Locate the cell with the specified text and output its (X, Y) center coordinate. 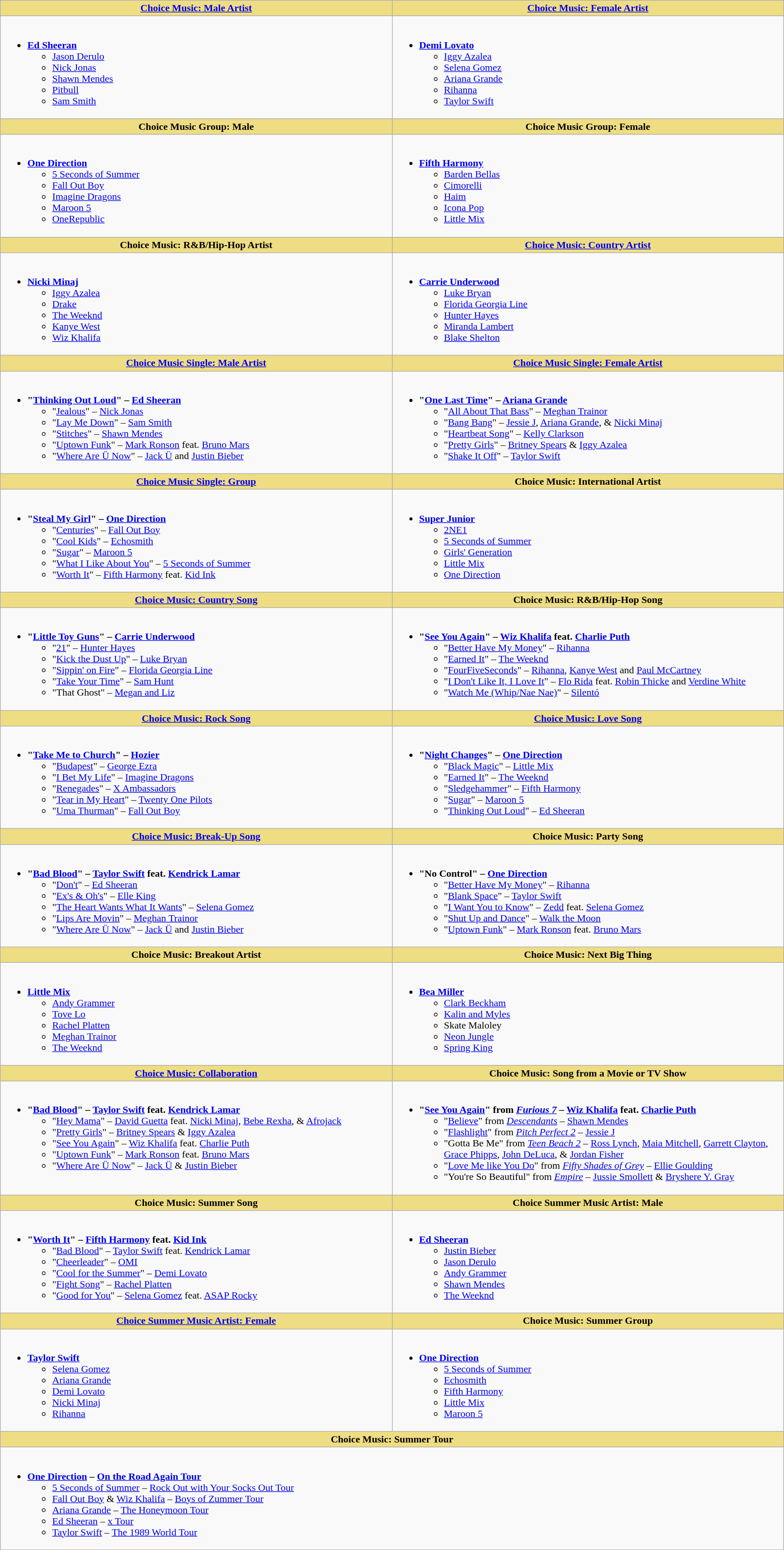
Fifth HarmonyBarden BellasCimorelliHaimIcona PopLittle Mix (588, 186)
Choice Music Group: Female (588, 127)
Choice Music Single: Female Artist (588, 363)
One Direction5 Seconds of SummerFall Out BoyImagine DragonsMaroon 5OneRepublic (196, 186)
Choice Music: Summer Group (588, 1321)
Choice Summer Music Artist: Female (196, 1321)
Carrie UnderwoodLuke BryanFlorida Georgia LineHunter HayesMiranda LambertBlake Shelton (588, 304)
Choice Music: Break-Up Song (196, 837)
Ed SheeranJustin BieberJason DeruloAndy GrammerShawn MendesThe Weeknd (588, 1262)
Little MixAndy GrammerTove LoRachel PlattenMeghan TrainorThe Weeknd (196, 1014)
Choice Music: Summer Song (196, 1203)
Choice Music: R&B/Hip-Hop Song (588, 600)
Taylor SwiftSelena GomezAriana GrandeDemi LovatoNicki MinajRihanna (196, 1380)
Choice Summer Music Artist: Male (588, 1203)
Choice Music: Male Artist (196, 8)
Choice Music: Next Big Thing (588, 955)
Choice Music: Country Song (196, 600)
Choice Music: Breakout Artist (196, 955)
Choice Music: Country Artist (588, 245)
Choice Music: Collaboration (196, 1073)
Choice Music: Song from a Movie or TV Show (588, 1073)
One Direction5 Seconds of SummerEchosmithFifth HarmonyLittle MixMaroon 5 (588, 1380)
Choice Music Single: Male Artist (196, 363)
Choice Music: Female Artist (588, 8)
Choice Music Single: Group (196, 481)
Super Junior2NE15 Seconds of SummerGirls' GenerationLittle MixOne Direction (588, 541)
Ed SheeranJason DeruloNick JonasShawn MendesPitbullSam Smith (196, 67)
Choice Music: R&B/Hip-Hop Artist (196, 245)
Choice Music: Party Song (588, 837)
Bea MillerClark BeckhamKalin and MylesSkate MaloleyNeon JungleSpring King (588, 1014)
Choice Music Group: Male (196, 127)
Choice Music: Love Song (588, 718)
Choice Music: Summer Tour (392, 1439)
Choice Music: Rock Song (196, 718)
Demi LovatoIggy AzaleaSelena GomezAriana GrandeRihannaTaylor Swift (588, 67)
Choice Music: International Artist (588, 481)
Nicki MinajIggy AzaleaDrakeThe WeekndKanye WestWiz Khalifa (196, 304)
